Return the [X, Y] coordinate for the center point of the cell that contains the specified text.  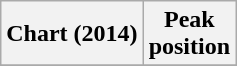
Peakposition [189, 34]
Chart (2014) [72, 34]
